Return [x, y] of the center of cell containing provided text 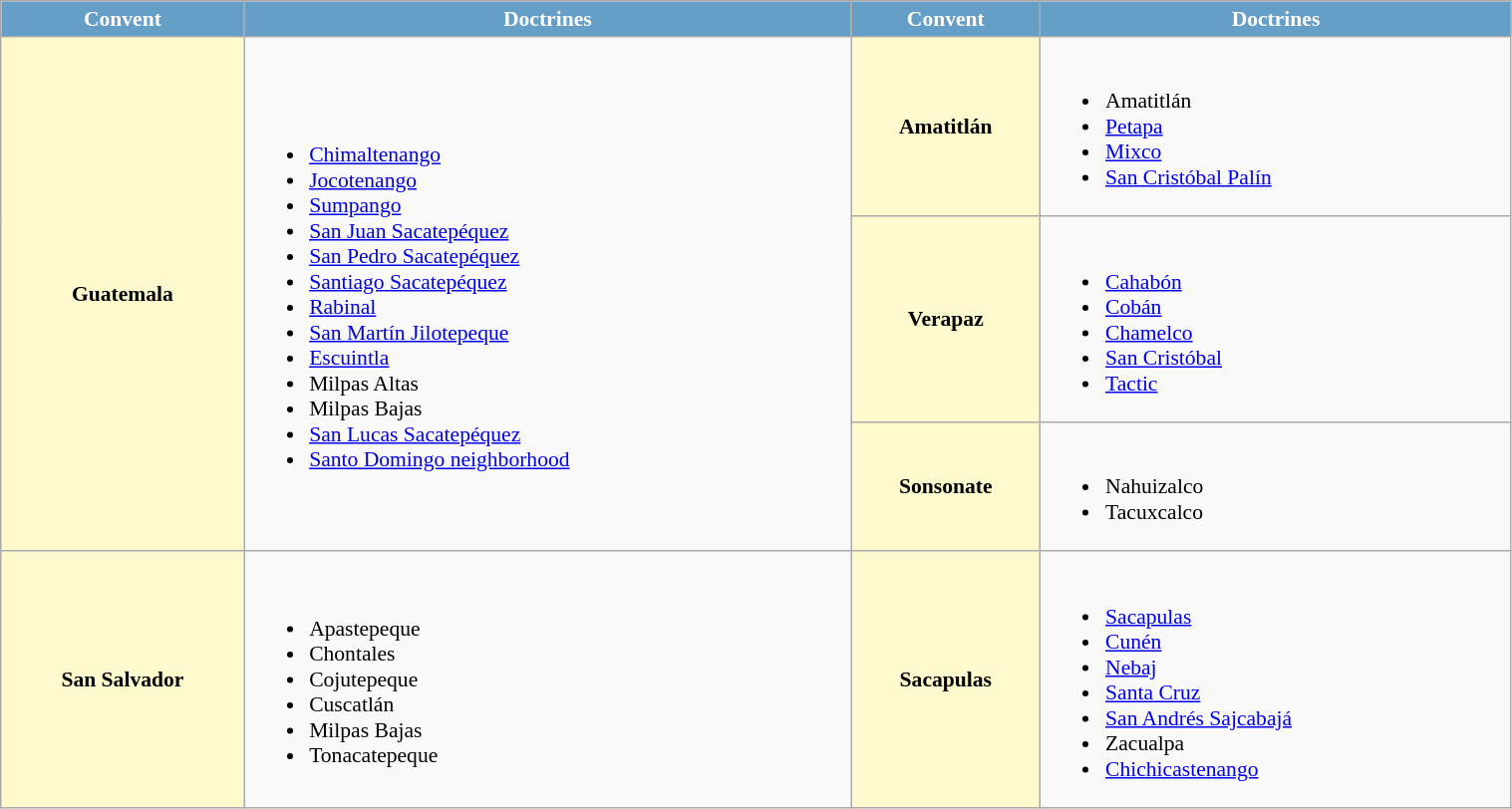
Sonsonate [946, 487]
Guatemala [123, 295]
Verapaz [946, 320]
ApastepequeChontalesCojutepequeCuscatlánMilpas BajasTonacatepeque [548, 679]
Sacapulas [946, 679]
Amatitlán [946, 128]
AmatitlánPetapaMixcoSan Cristóbal Palín [1276, 128]
SacapulasCunénNebajSanta CruzSan Andrés SajcabajáZacualpaChichicastenango [1276, 679]
San Salvador [123, 679]
CahabónCobánChamelcoSan CristóbalTactic [1276, 320]
NahuizalcoTacuxcalco [1276, 487]
